Return the (x, y) coordinate for the center point of the cell that contains the specified text.  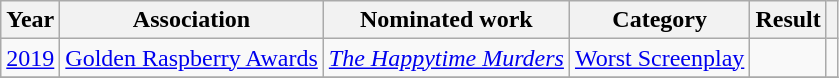
The Happytime Murders (446, 58)
Golden Raspberry Awards (192, 58)
Association (192, 20)
Worst Screenplay (659, 58)
Nominated work (446, 20)
Result (788, 20)
2019 (30, 58)
Year (30, 20)
Category (659, 20)
